Pinpoint the cell where the given text exists, returning its [x, y] midpoint coordinate. 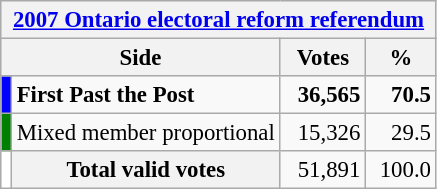
15,326 [323, 133]
51,891 [323, 170]
% [402, 58]
2007 Ontario electoral reform referendum [219, 20]
Total valid votes [146, 170]
Votes [323, 58]
Mixed member proportional [146, 133]
29.5 [402, 133]
100.0 [402, 170]
First Past the Post [146, 95]
70.5 [402, 95]
36,565 [323, 95]
Side [140, 58]
